For the text-containing cell, return its midpoint in (x, y) coordinate format. 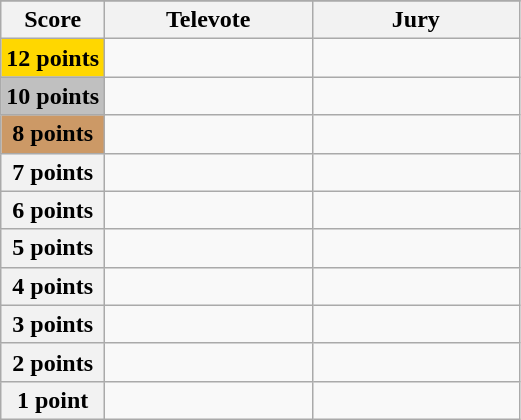
8 points (53, 134)
1 point (53, 400)
10 points (53, 96)
12 points (53, 58)
7 points (53, 172)
Score (53, 20)
5 points (53, 248)
4 points (53, 286)
2 points (53, 362)
Jury (416, 20)
3 points (53, 324)
Televote (209, 20)
6 points (53, 210)
